Pinpoint the cell where the given text exists, returning its [X, Y] midpoint coordinate. 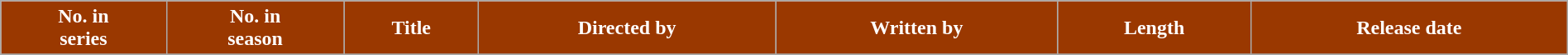
No. inseries [84, 28]
No. inseason [255, 28]
Length [1154, 28]
Release date [1409, 28]
Written by [916, 28]
Directed by [627, 28]
Title [411, 28]
